Pinpoint the cell where the given text exists, returning its [X, Y] midpoint coordinate. 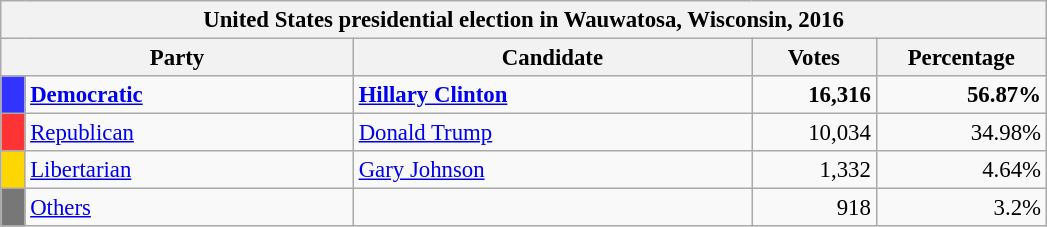
Republican [189, 133]
Gary Johnson [552, 170]
Donald Trump [552, 133]
4.64% [961, 170]
3.2% [961, 208]
10,034 [814, 133]
Percentage [961, 58]
Democratic [189, 95]
United States presidential election in Wauwatosa, Wisconsin, 2016 [524, 20]
34.98% [961, 133]
1,332 [814, 170]
56.87% [961, 95]
Others [189, 208]
Party [178, 58]
Hillary Clinton [552, 95]
Libertarian [189, 170]
16,316 [814, 95]
918 [814, 208]
Votes [814, 58]
Candidate [552, 58]
